From the cell containing the given text, extract its center point as [X, Y] coordinate. 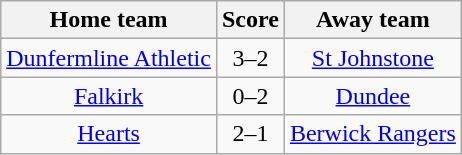
Dunfermline Athletic [109, 58]
St Johnstone [372, 58]
3–2 [250, 58]
0–2 [250, 96]
Home team [109, 20]
Score [250, 20]
Berwick Rangers [372, 134]
Falkirk [109, 96]
2–1 [250, 134]
Away team [372, 20]
Dundee [372, 96]
Hearts [109, 134]
